Provide the (X, Y) coordinate of the cell's center where the given text is located.  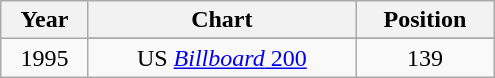
1995 (44, 58)
US Billboard 200 (222, 58)
Position (426, 20)
Year (44, 20)
Chart (222, 20)
139 (426, 58)
